From the cell containing the given text, extract its center point as (x, y) coordinate. 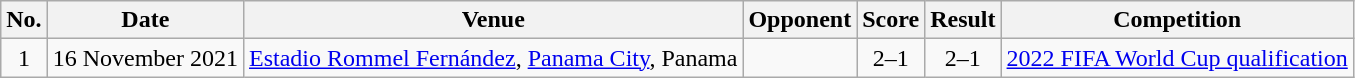
Venue (494, 20)
16 November 2021 (145, 58)
Competition (1177, 20)
Estadio Rommel Fernández, Panama City, Panama (494, 58)
2022 FIFA World Cup qualification (1177, 58)
Score (891, 20)
No. (24, 20)
Date (145, 20)
1 (24, 58)
Result (963, 20)
Opponent (800, 20)
